For the text-containing cell, return its midpoint in [x, y] coordinate format. 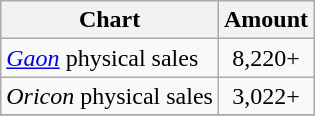
Oricon physical sales [110, 96]
8,220+ [266, 58]
Amount [266, 20]
Gaon physical sales [110, 58]
Chart [110, 20]
3,022+ [266, 96]
